Locate the cell with the specified text and output its [X, Y] center coordinate. 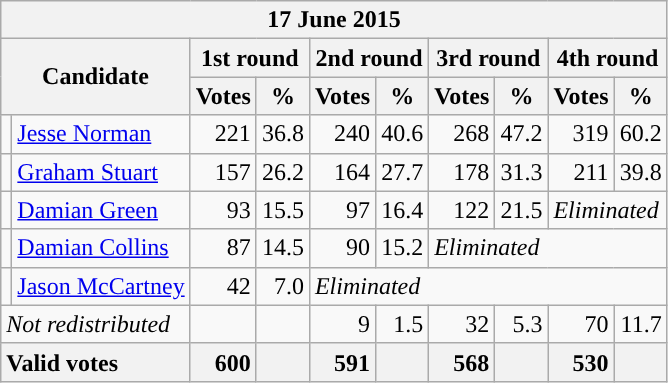
17 June 2015 [334, 20]
240 [342, 134]
26.2 [282, 172]
Jesse Norman [101, 134]
164 [342, 172]
93 [223, 210]
87 [223, 248]
530 [581, 362]
Valid votes [96, 362]
Jason McCartney [101, 286]
60.2 [640, 134]
15.5 [282, 210]
221 [223, 134]
2nd round [368, 58]
Graham Stuart [101, 172]
600 [223, 362]
36.8 [282, 134]
39.8 [640, 172]
90 [342, 248]
15.2 [402, 248]
1.5 [402, 324]
319 [581, 134]
21.5 [522, 210]
47.2 [522, 134]
32 [462, 324]
14.5 [282, 248]
70 [581, 324]
9 [342, 324]
178 [462, 172]
Damian Green [101, 210]
Candidate [96, 77]
211 [581, 172]
591 [342, 362]
1st round [250, 58]
268 [462, 134]
122 [462, 210]
97 [342, 210]
7.0 [282, 286]
3rd round [488, 58]
4th round [608, 58]
5.3 [522, 324]
568 [462, 362]
157 [223, 172]
Not redistributed [96, 324]
16.4 [402, 210]
31.3 [522, 172]
40.6 [402, 134]
11.7 [640, 324]
27.7 [402, 172]
42 [223, 286]
Damian Collins [101, 248]
